Detect which cell encompasses the target text, then output its (x, y) center coordinate. 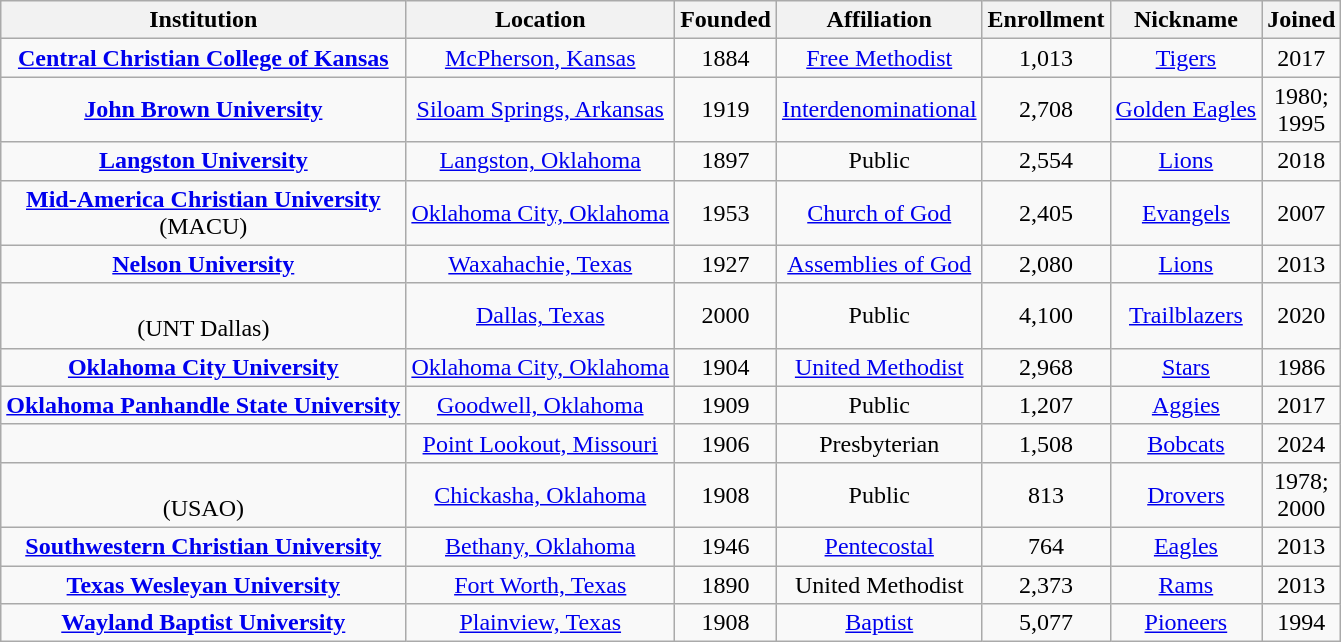
2,405 (1046, 212)
Nelson University (204, 264)
1909 (726, 405)
Point Lookout, Missouri (540, 443)
2007 (1302, 212)
Trailblazers (1186, 316)
Affiliation (879, 20)
1980;1995 (1302, 110)
Bethany, Oklahoma (540, 546)
1994 (1302, 623)
Nickname (1186, 20)
1906 (726, 443)
2020 (1302, 316)
1946 (726, 546)
Stars (1186, 367)
Mid-America Christian University(MACU) (204, 212)
1,013 (1046, 58)
Assemblies of God (879, 264)
4,100 (1046, 316)
2,708 (1046, 110)
Southwestern Christian University (204, 546)
John Brown University (204, 110)
5,077 (1046, 623)
2018 (1302, 161)
Enrollment (1046, 20)
Langston University (204, 161)
Location (540, 20)
Bobcats (1186, 443)
Waxahachie, Texas (540, 264)
Joined (1302, 20)
Texas Wesleyan University (204, 585)
1953 (726, 212)
Fort Worth, Texas (540, 585)
Langston, Oklahoma (540, 161)
2000 (726, 316)
2,554 (1046, 161)
2,080 (1046, 264)
764 (1046, 546)
Presbyterian (879, 443)
1,207 (1046, 405)
2024 (1302, 443)
Eagles (1186, 546)
1890 (726, 585)
Founded (726, 20)
Aggies (1186, 405)
813 (1046, 494)
Evangels (1186, 212)
1897 (726, 161)
Baptist (879, 623)
1,508 (1046, 443)
Institution (204, 20)
Pioneers (1186, 623)
Oklahoma City University (204, 367)
Chickasha, Oklahoma (540, 494)
McPherson, Kansas (540, 58)
Interdenominational (879, 110)
Oklahoma Panhandle State University (204, 405)
Wayland Baptist University (204, 623)
Siloam Springs, Arkansas (540, 110)
Rams (1186, 585)
Central Christian College of Kansas (204, 58)
Plainview, Texas (540, 623)
1978;2000 (1302, 494)
Free Methodist (879, 58)
1927 (726, 264)
(USAO) (204, 494)
Church of God (879, 212)
1884 (726, 58)
2,373 (1046, 585)
1919 (726, 110)
Pentecostal (879, 546)
(UNT Dallas) (204, 316)
Goodwell, Oklahoma (540, 405)
1904 (726, 367)
Dallas, Texas (540, 316)
Drovers (1186, 494)
2,968 (1046, 367)
1986 (1302, 367)
Golden Eagles (1186, 110)
Tigers (1186, 58)
